Return the (X, Y) coordinate for the center point of the cell that contains the specified text.  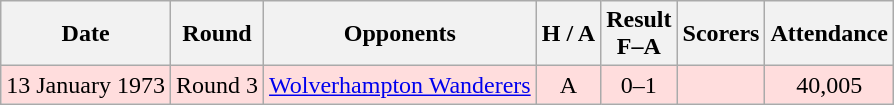
40,005 (829, 85)
Date (86, 34)
ResultF–A (639, 34)
Scorers (721, 34)
H / A (568, 34)
13 January 1973 (86, 85)
Round (216, 34)
Round 3 (216, 85)
Wolverhampton Wanderers (400, 85)
0–1 (639, 85)
Attendance (829, 34)
Opponents (400, 34)
A (568, 85)
